Extract the (x, y) coordinate from the center of the cell holding the provided text.  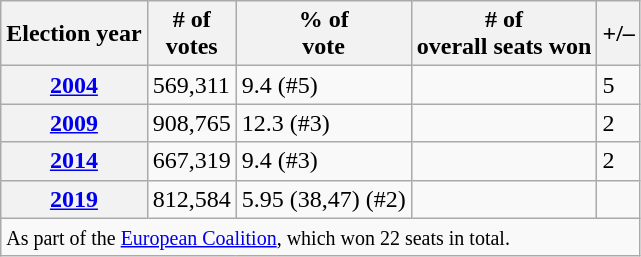
9.4 (#5) (324, 85)
9.4 (#3) (324, 161)
2009 (74, 123)
908,765 (192, 123)
# ofvotes (192, 34)
812,584 (192, 199)
# ofoverall seats won (504, 34)
Election year (74, 34)
2004 (74, 85)
As part of the European Coalition, which won 22 seats in total. (321, 237)
% ofvote (324, 34)
2019 (74, 199)
12.3 (#3) (324, 123)
5 (618, 85)
2014 (74, 161)
5.95 (38,47) (#2) (324, 199)
667,319 (192, 161)
569,311 (192, 85)
+/– (618, 34)
